Return the [x, y] coordinate for the center point of the cell that contains the specified text.  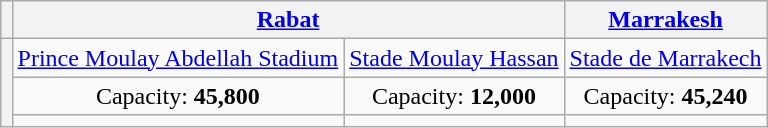
Capacity: 45,240 [666, 96]
Rabat [288, 20]
Stade Moulay Hassan [454, 58]
Stade de Marrakech [666, 58]
Capacity: 12,000 [454, 96]
Capacity: 45,800 [178, 96]
Marrakesh [666, 20]
Prince Moulay Abdellah Stadium [178, 58]
